Return the (X, Y) coordinate for the center point of the cell that contains the specified text.  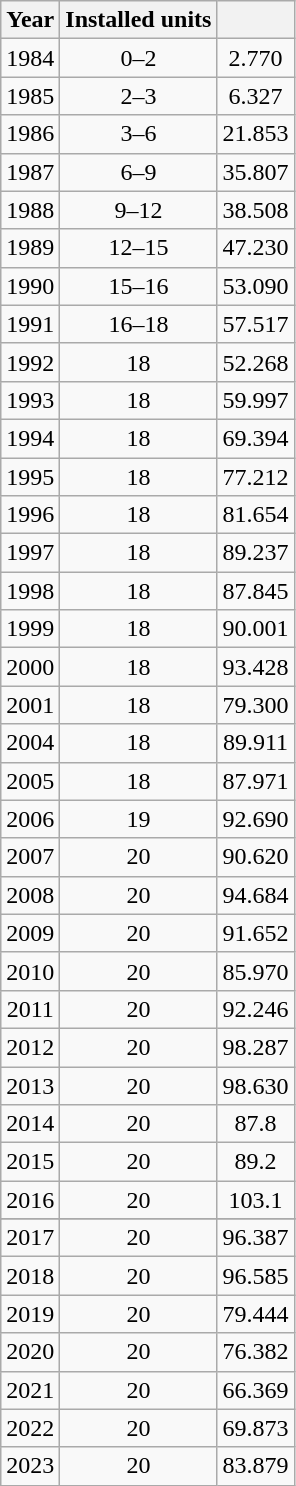
2001 (30, 705)
1987 (30, 172)
1996 (30, 515)
69.873 (256, 1428)
2013 (30, 1085)
Year (30, 20)
103.1 (256, 1200)
1986 (30, 134)
76.382 (256, 1352)
2012 (30, 1047)
35.807 (256, 172)
1998 (30, 591)
89.2 (256, 1162)
59.997 (256, 400)
90.001 (256, 629)
1994 (30, 438)
3–6 (138, 134)
2014 (30, 1124)
90.620 (256, 857)
52.268 (256, 362)
2018 (30, 1276)
87.8 (256, 1124)
2010 (30, 971)
6.327 (256, 96)
2019 (30, 1314)
19 (138, 819)
1999 (30, 629)
1989 (30, 248)
79.300 (256, 705)
94.684 (256, 895)
2008 (30, 895)
2011 (30, 1009)
2023 (30, 1466)
6–9 (138, 172)
0–2 (138, 58)
2004 (30, 743)
21.853 (256, 134)
38.508 (256, 210)
1984 (30, 58)
81.654 (256, 515)
91.652 (256, 933)
77.212 (256, 477)
12–15 (138, 248)
Installed units (138, 20)
57.517 (256, 324)
1991 (30, 324)
16–18 (138, 324)
2016 (30, 1200)
1988 (30, 210)
2022 (30, 1428)
53.090 (256, 286)
2.770 (256, 58)
2015 (30, 1162)
47.230 (256, 248)
92.246 (256, 1009)
2000 (30, 667)
1985 (30, 96)
98.630 (256, 1085)
93.428 (256, 667)
89.911 (256, 743)
66.369 (256, 1390)
1990 (30, 286)
2021 (30, 1390)
2006 (30, 819)
2007 (30, 857)
1992 (30, 362)
2020 (30, 1352)
98.287 (256, 1047)
9–12 (138, 210)
87.845 (256, 591)
1993 (30, 400)
83.879 (256, 1466)
2017 (30, 1238)
96.585 (256, 1276)
79.444 (256, 1314)
96.387 (256, 1238)
2–3 (138, 96)
85.970 (256, 971)
1997 (30, 553)
1995 (30, 477)
2005 (30, 781)
69.394 (256, 438)
89.237 (256, 553)
87.971 (256, 781)
2009 (30, 933)
15–16 (138, 286)
92.690 (256, 819)
